Find where the given text appears and provide that cell's center as (x, y) coordinate. 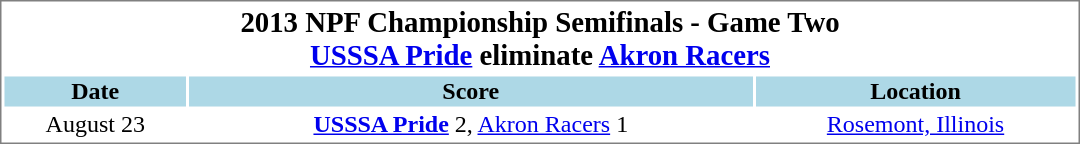
2013 NPF Championship Semifinals - Game TwoUSSSA Pride eliminate Akron Racers (540, 38)
Location (916, 91)
Rosemont, Illinois (916, 125)
Date (95, 91)
Score (471, 91)
USSSA Pride 2, Akron Racers 1 (471, 125)
August 23 (95, 125)
